Return [x, y] of the center of cell containing provided text 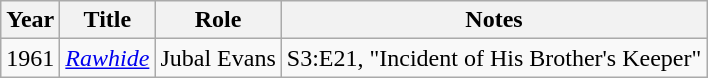
Notes [494, 20]
Rawhide [108, 58]
Year [30, 20]
S3:E21, "Incident of His Brother's Keeper" [494, 58]
Title [108, 20]
1961 [30, 58]
Jubal Evans [218, 58]
Role [218, 20]
